Identify which cell holds the provided text, then report its (x, y) central coordinate. 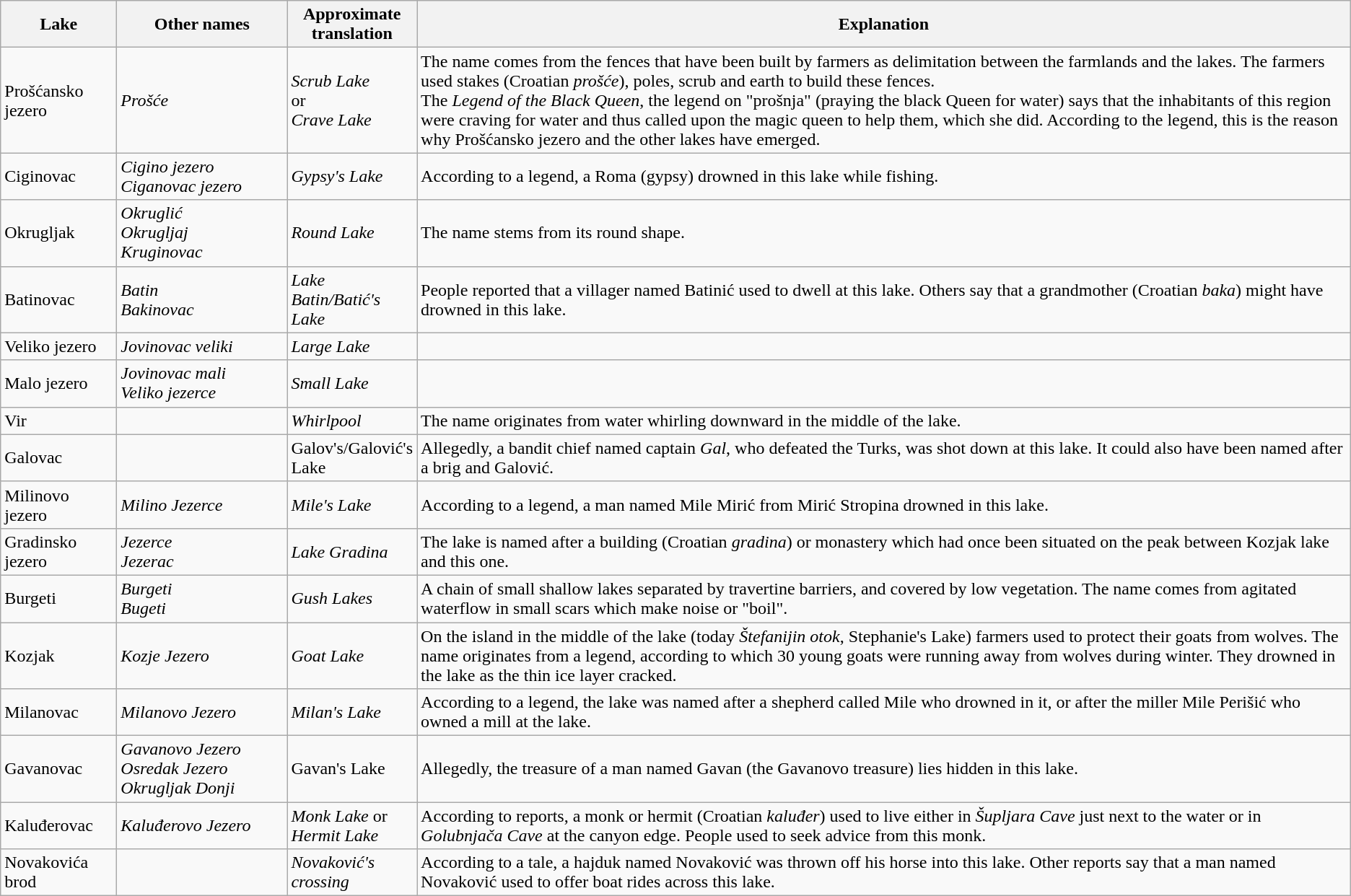
Gradinsko jezero (59, 551)
Burgeti (59, 599)
Lake (59, 25)
Milanovac (59, 713)
Novaković's crossing (352, 873)
Allegedly, the treasure of a man named Gavan (the Gavanovo treasure) lies hidden in this lake. (884, 769)
Prošćansko jezero (59, 100)
Gavan's Lake (352, 769)
BurgetiBugeti (202, 599)
According to a legend, a man named Mile Mirić from Mirić Stropina drowned in this lake. (884, 505)
Large Lake (352, 346)
Milinovo jezero (59, 505)
Milino Jezerce (202, 505)
JezerceJezerac (202, 551)
The lake is named after a building (Croatian gradina) or monastery which had once been situated on the peak between Kozjak lake and this one. (884, 551)
The name originates from water whirling downward in the middle of the lake. (884, 421)
Milanovo Jezero (202, 713)
Batinovac (59, 299)
Kaluđerovo Jezero (202, 825)
Whirlpool (352, 421)
Gush Lakes (352, 599)
Galov's/Galović's Lake (352, 457)
Novakovića brod (59, 873)
Lake Batin/Batić's Lake (352, 299)
Kozjak (59, 655)
Gavanovo JezeroOsredak JezeroOkrugljak Donji (202, 769)
Kozje Jezero (202, 655)
The name stems from its round shape. (884, 233)
Jovinovac maliVeliko jezerce (202, 384)
Malo jezero (59, 384)
Lake Gradina (352, 551)
Kaluđerovac (59, 825)
Monk Lake or Hermit Lake (352, 825)
Galovac (59, 457)
Okrugljak (59, 233)
Jovinovac veliki (202, 346)
Prošće (202, 100)
Cigino jezeroCiganovac jezero (202, 176)
Vir (59, 421)
Scrub LakeorCrave Lake (352, 100)
Mile's Lake (352, 505)
Milan's Lake (352, 713)
Small Lake (352, 384)
Gypsy's Lake (352, 176)
According to a legend, a Roma (gypsy) drowned in this lake while fishing. (884, 176)
Other names (202, 25)
Veliko jezero (59, 346)
Round Lake (352, 233)
Gavanovac (59, 769)
OkruglićOkrugljajKruginovac (202, 233)
Ciginovac (59, 176)
Goat Lake (352, 655)
BatinBakinovac (202, 299)
Explanation (884, 25)
Approximate translation (352, 25)
